Extract the [x, y] coordinate from the center of the cell holding the provided text.  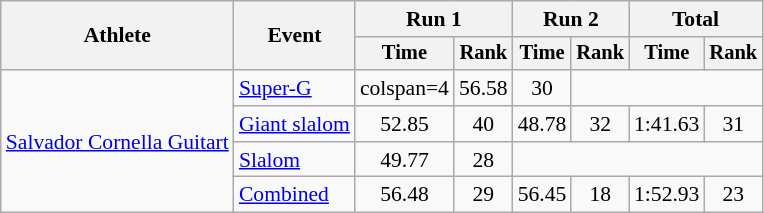
29 [484, 195]
56.48 [404, 195]
Slalom [294, 160]
40 [484, 124]
18 [600, 195]
Giant slalom [294, 124]
Athlete [118, 36]
Salvador Cornella Guitart [118, 141]
Run 2 [571, 19]
23 [733, 195]
Event [294, 36]
Super-G [294, 88]
30 [542, 88]
32 [600, 124]
56.58 [484, 88]
31 [733, 124]
48.78 [542, 124]
52.85 [404, 124]
colspan=4 [404, 88]
49.77 [404, 160]
1:52.93 [666, 195]
Combined [294, 195]
28 [484, 160]
1:41.63 [666, 124]
Total [696, 19]
56.45 [542, 195]
Run 1 [434, 19]
